Find where the given text appears and provide that cell's center as (x, y) coordinate. 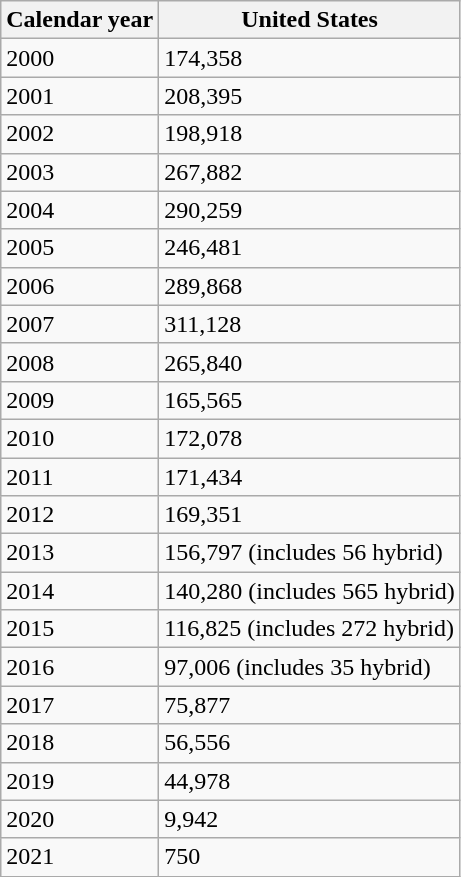
156,797 (includes 56 hybrid) (310, 553)
56,556 (310, 743)
165,565 (310, 400)
174,358 (310, 58)
44,978 (310, 781)
2004 (80, 210)
172,078 (310, 438)
750 (310, 857)
311,128 (310, 324)
2006 (80, 286)
2017 (80, 705)
2015 (80, 629)
2005 (80, 248)
246,481 (310, 248)
290,259 (310, 210)
265,840 (310, 362)
2011 (80, 477)
2016 (80, 667)
2010 (80, 438)
2014 (80, 591)
2007 (80, 324)
2000 (80, 58)
289,868 (310, 286)
2020 (80, 819)
2021 (80, 857)
2001 (80, 96)
2018 (80, 743)
208,395 (310, 96)
2013 (80, 553)
2002 (80, 134)
United States (310, 20)
2009 (80, 400)
169,351 (310, 515)
2012 (80, 515)
2003 (80, 172)
116,825 (includes 272 hybrid) (310, 629)
2019 (80, 781)
171,434 (310, 477)
97,006 (includes 35 hybrid) (310, 667)
Calendar year (80, 20)
2008 (80, 362)
267,882 (310, 172)
75,877 (310, 705)
9,942 (310, 819)
198,918 (310, 134)
140,280 (includes 565 hybrid) (310, 591)
